Return the [X, Y] coordinate for the center point of the cell that contains the specified text.  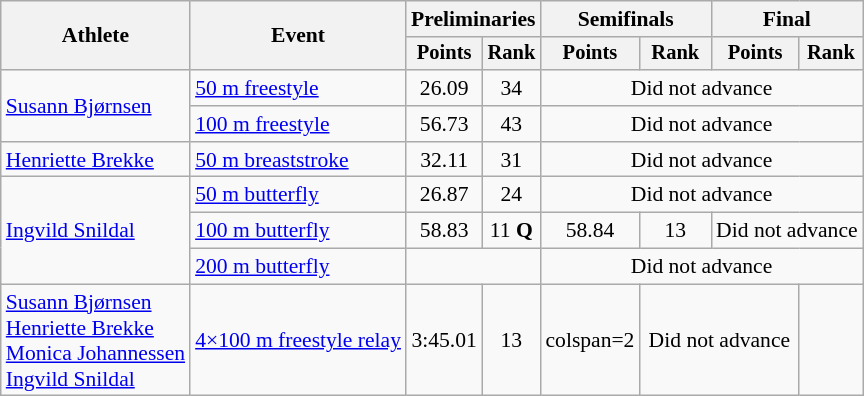
4×100 m freestyle relay [298, 340]
Event [298, 36]
Semifinals [626, 19]
50 m breaststroke [298, 160]
50 m butterfly [298, 195]
58.83 [444, 231]
24 [511, 195]
56.73 [444, 124]
colspan=2 [590, 340]
26.09 [444, 88]
200 m butterfly [298, 267]
Susann BjørnsenHenriette BrekkeMonica JohannessenIngvild Snildal [96, 340]
34 [511, 88]
32.11 [444, 160]
100 m freestyle [298, 124]
43 [511, 124]
Henriette Brekke [96, 160]
Susann Bjørnsen [96, 106]
31 [511, 160]
Ingvild Snildal [96, 230]
26.87 [444, 195]
Athlete [96, 36]
Preliminaries [473, 19]
58.84 [590, 231]
100 m butterfly [298, 231]
Final [787, 19]
11 Q [511, 231]
50 m freestyle [298, 88]
3:45.01 [444, 340]
